Capture the cell that displays the provided text and extract its (x, y) central coordinate. 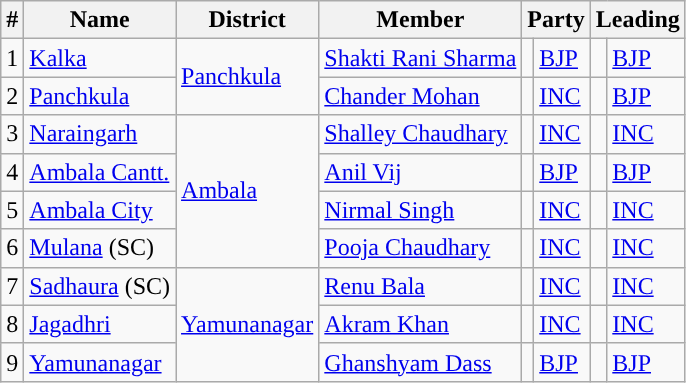
Renu Bala (420, 286)
2 (12, 96)
Chander Mohan (420, 96)
Pooja Chaudhary (420, 248)
Member (420, 20)
Ambala (248, 191)
3 (12, 134)
Kalka (100, 58)
Naraingarh (100, 134)
4 (12, 172)
Ambala Cantt. (100, 172)
Jagadhri (100, 324)
5 (12, 210)
District (248, 20)
Party (556, 20)
6 (12, 248)
Shakti Rani Sharma (420, 58)
7 (12, 286)
Leading (638, 20)
Sadhaura (SC) (100, 286)
9 (12, 362)
Ghanshyam Dass (420, 362)
# (12, 20)
Nirmal Singh (420, 210)
Name (100, 20)
8 (12, 324)
1 (12, 58)
Ambala City (100, 210)
Akram Khan (420, 324)
Shalley Chaudhary (420, 134)
Anil Vij (420, 172)
Mulana (SC) (100, 248)
